Scan for the cell matching the given text and deliver its [X, Y] coordinate at center. 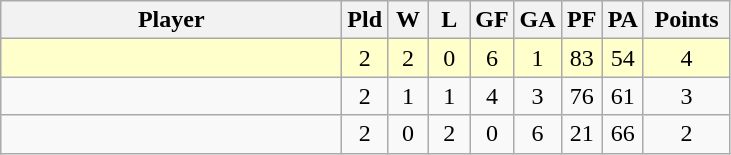
PA [622, 20]
GA [538, 20]
GF [492, 20]
Player [172, 20]
66 [622, 134]
76 [582, 96]
21 [582, 134]
W [408, 20]
61 [622, 96]
L [450, 20]
Points [686, 20]
83 [582, 58]
54 [622, 58]
Pld [365, 20]
PF [582, 20]
